For the text-containing cell, return its midpoint in (x, y) coordinate format. 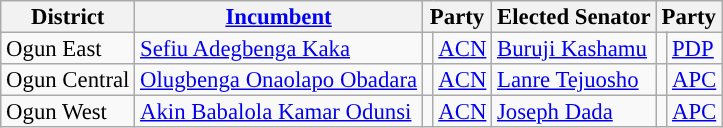
Olugbenga Onaolapo Obadara (279, 80)
PDP (694, 49)
Lanre Tejuosho (574, 80)
Joseph Dada (574, 112)
Ogun West (68, 112)
District (68, 17)
Ogun Central (68, 80)
Akin Babalola Kamar Odunsi (279, 112)
Elected Senator (574, 17)
Buruji Kashamu (574, 49)
Ogun East (68, 49)
Sefiu Adegbenga Kaka (279, 49)
Incumbent (279, 17)
